Determine the (X, Y) coordinate at the center of the cell enclosing the given text.  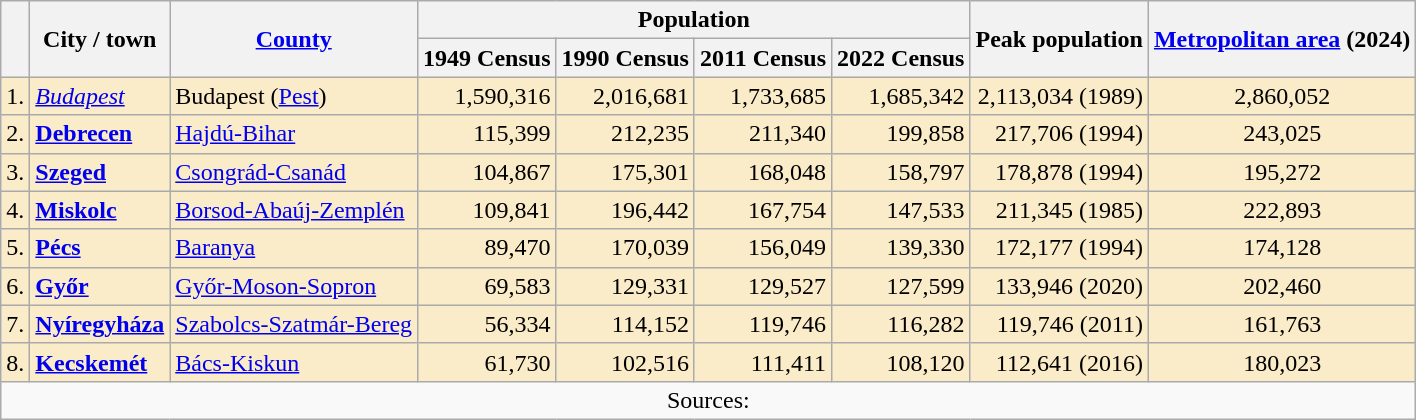
2. (16, 134)
172,177 (1994) (1059, 248)
2022 Census (901, 58)
89,470 (487, 248)
City / town (100, 39)
Nyíregyháza (100, 324)
212,235 (625, 134)
2,113,034 (1989) (1059, 96)
161,763 (1282, 324)
133,946 (2020) (1059, 286)
8. (16, 362)
109,841 (487, 210)
Debrecen (100, 134)
156,049 (762, 248)
Population (694, 20)
61,730 (487, 362)
129,527 (762, 286)
Pécs (100, 248)
2,016,681 (625, 96)
Győr (100, 286)
115,399 (487, 134)
104,867 (487, 172)
3. (16, 172)
129,331 (625, 286)
139,330 (901, 248)
Kecskemét (100, 362)
Baranya (294, 248)
222,893 (1282, 210)
147,533 (901, 210)
Budapest (100, 96)
56,334 (487, 324)
69,583 (487, 286)
102,516 (625, 362)
County (294, 39)
Budapest (Pest) (294, 96)
199,858 (901, 134)
243,025 (1282, 134)
168,048 (762, 172)
1,590,316 (487, 96)
196,442 (625, 210)
127,599 (901, 286)
114,152 (625, 324)
175,301 (625, 172)
116,282 (901, 324)
Sources: (708, 400)
158,797 (901, 172)
Szeged (100, 172)
5. (16, 248)
6. (16, 286)
178,878 (1994) (1059, 172)
Csongrád-Csanád (294, 172)
1,685,342 (901, 96)
170,039 (625, 248)
2,860,052 (1282, 96)
195,272 (1282, 172)
2011 Census (762, 58)
119,746 (2011) (1059, 324)
211,340 (762, 134)
Borsod-Abaúj-Zemplén (294, 210)
119,746 (762, 324)
Hajdú-Bihar (294, 134)
7. (16, 324)
112,641 (2016) (1059, 362)
217,706 (1994) (1059, 134)
1,733,685 (762, 96)
167,754 (762, 210)
Miskolc (100, 210)
1949 Census (487, 58)
202,460 (1282, 286)
1990 Census (625, 58)
4. (16, 210)
Metropolitan area (2024) (1282, 39)
Bács-Kiskun (294, 362)
174,128 (1282, 248)
Győr-Moson-Sopron (294, 286)
180,023 (1282, 362)
211,345 (1985) (1059, 210)
108,120 (901, 362)
111,411 (762, 362)
1. (16, 96)
Szabolcs-Szatmár-Bereg (294, 324)
Peak population (1059, 39)
